Return the (x, y) coordinate for the center point of the cell that contains the specified text.  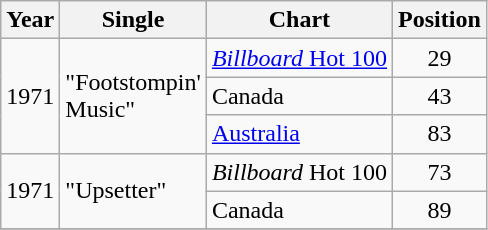
29 (440, 58)
"Footstompin'Music" (134, 96)
73 (440, 172)
83 (440, 134)
89 (440, 210)
Year (30, 20)
Single (134, 20)
Australia (299, 134)
Chart (299, 20)
"Upsetter" (134, 191)
43 (440, 96)
Position (440, 20)
